Find where the given text appears and provide that cell's center as [x, y] coordinate. 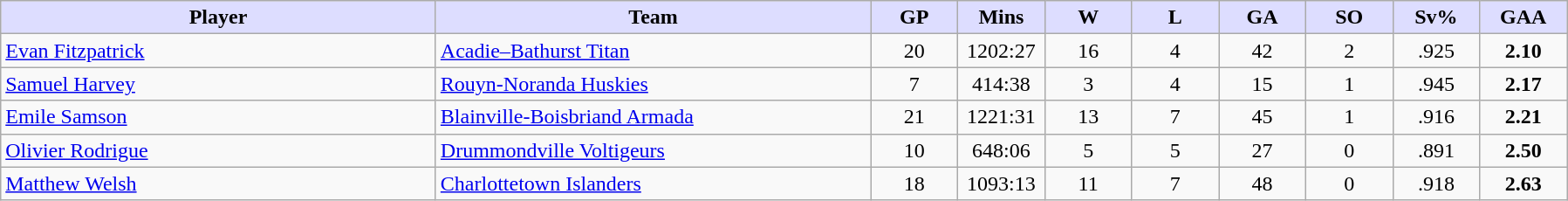
1093:13 [1002, 184]
GAA [1523, 17]
1202:27 [1002, 51]
Rouyn-Noranda Huskies [653, 84]
Mins [1002, 17]
11 [1088, 184]
.925 [1436, 51]
48 [1263, 184]
Player [218, 17]
27 [1263, 150]
Charlottetown Islanders [653, 184]
.945 [1436, 84]
2.63 [1523, 184]
GP [914, 17]
10 [914, 150]
1221:31 [1002, 117]
Sv% [1436, 17]
Evan Fitzpatrick [218, 51]
Drummondville Voltigeurs [653, 150]
GA [1263, 17]
3 [1088, 84]
.891 [1436, 150]
Emile Samson [218, 117]
W [1088, 17]
16 [1088, 51]
15 [1263, 84]
2.50 [1523, 150]
13 [1088, 117]
45 [1263, 117]
L [1175, 17]
Olivier Rodrigue [218, 150]
2 [1349, 51]
2.17 [1523, 84]
2.10 [1523, 51]
Samuel Harvey [218, 84]
18 [914, 184]
Blainville-Boisbriand Armada [653, 117]
648:06 [1002, 150]
21 [914, 117]
Team [653, 17]
20 [914, 51]
42 [1263, 51]
.918 [1436, 184]
Acadie–Bathurst Titan [653, 51]
2.21 [1523, 117]
Matthew Welsh [218, 184]
SO [1349, 17]
414:38 [1002, 84]
.916 [1436, 117]
